Search for the cell housing the specified text and yield its [x, y] center coordinate. 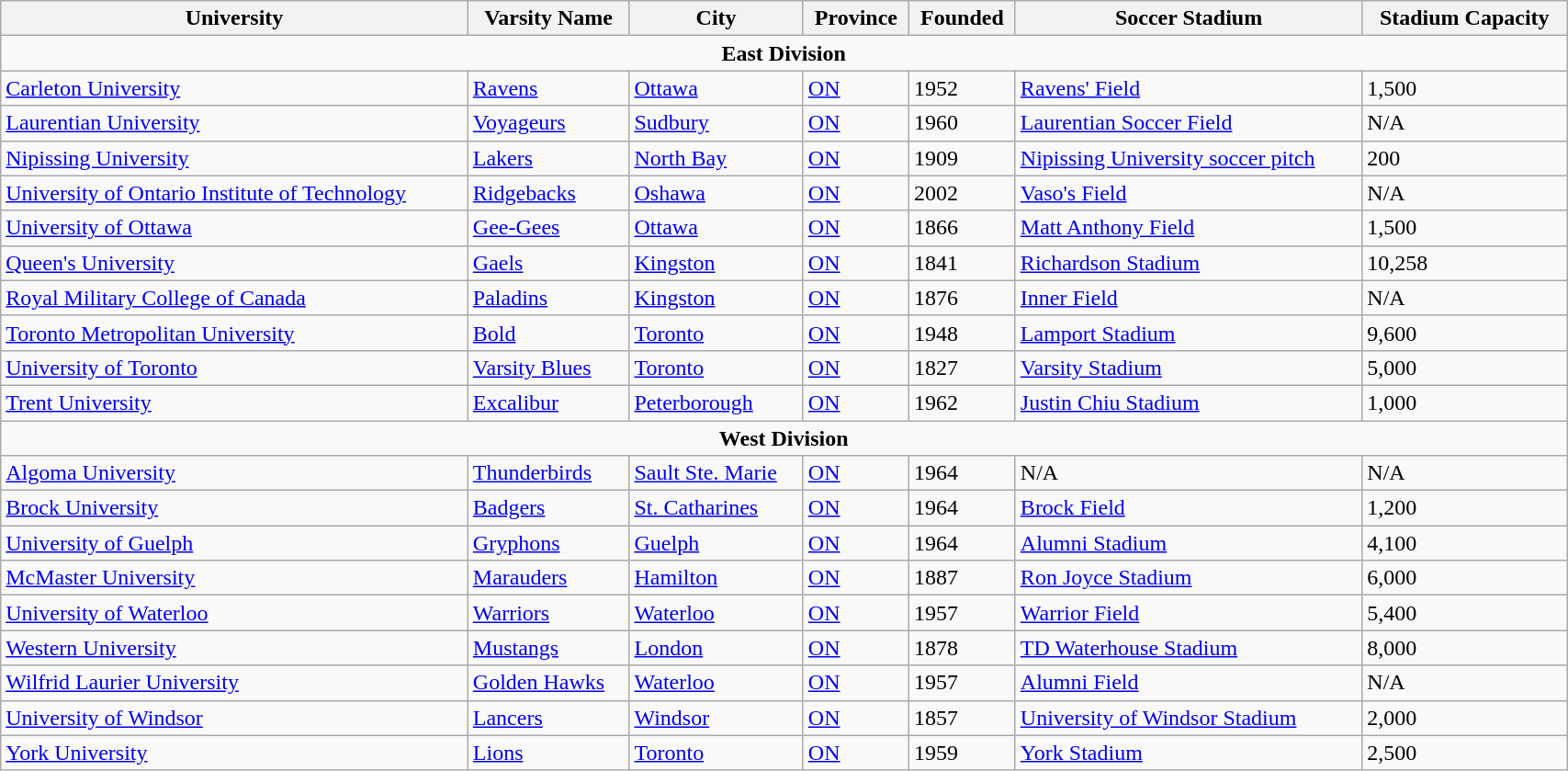
Voyageurs [548, 123]
4,100 [1464, 543]
8,000 [1464, 648]
Lancers [548, 718]
Western University [235, 648]
Ron Joyce Stadium [1189, 578]
Province [856, 18]
Carleton University [235, 88]
1827 [963, 368]
Vaso's Field [1189, 193]
2002 [963, 193]
1857 [963, 718]
Laurentian Soccer Field [1189, 123]
Hamilton [716, 578]
Trent University [235, 403]
1962 [963, 403]
University of Toronto [235, 368]
1887 [963, 578]
Windsor [716, 718]
2,500 [1464, 753]
Gryphons [548, 543]
1866 [963, 228]
University of Ottawa [235, 228]
University of Windsor Stadium [1189, 718]
University of Waterloo [235, 613]
Golden Hawks [548, 683]
1,200 [1464, 508]
Richardson Stadium [1189, 263]
5,400 [1464, 613]
York Stadium [1189, 753]
Varsity Name [548, 18]
Oshawa [716, 193]
Thunderbirds [548, 473]
Laurentian University [235, 123]
McMaster University [235, 578]
London [716, 648]
1959 [963, 753]
Varsity Blues [548, 368]
Lamport Stadium [1189, 333]
University of Ontario Institute of Technology [235, 193]
Guelph [716, 543]
1909 [963, 158]
Mustangs [548, 648]
Founded [963, 18]
1960 [963, 123]
1878 [963, 648]
Bold [548, 333]
Warriors [548, 613]
1841 [963, 263]
North Bay [716, 158]
Soccer Stadium [1189, 18]
East Division [784, 53]
York University [235, 753]
University of Guelph [235, 543]
Matt Anthony Field [1189, 228]
Gaels [548, 263]
Nipissing University soccer pitch [1189, 158]
Justin Chiu Stadium [1189, 403]
Alumni Field [1189, 683]
Alumni Stadium [1189, 543]
Sudbury [716, 123]
Brock Field [1189, 508]
Gee-Gees [548, 228]
Ravens [548, 88]
200 [1464, 158]
Royal Military College of Canada [235, 298]
University [235, 18]
5,000 [1464, 368]
Lions [548, 753]
Excalibur [548, 403]
Sault Ste. Marie [716, 473]
Stadium Capacity [1464, 18]
City [716, 18]
1952 [963, 88]
Wilfrid Laurier University [235, 683]
9,600 [1464, 333]
St. Catharines [716, 508]
Ridgebacks [548, 193]
Peterborough [716, 403]
West Division [784, 438]
Nipissing University [235, 158]
Paladins [548, 298]
Ravens' Field [1189, 88]
Marauders [548, 578]
Algoma University [235, 473]
Badgers [548, 508]
Inner Field [1189, 298]
6,000 [1464, 578]
1,000 [1464, 403]
1948 [963, 333]
University of Windsor [235, 718]
Lakers [548, 158]
Warrior Field [1189, 613]
Toronto Metropolitan University [235, 333]
TD Waterhouse Stadium [1189, 648]
Varsity Stadium [1189, 368]
Brock University [235, 508]
Queen's University [235, 263]
10,258 [1464, 263]
1876 [963, 298]
2,000 [1464, 718]
